Scan for the cell matching the given text and deliver its [X, Y] coordinate at center. 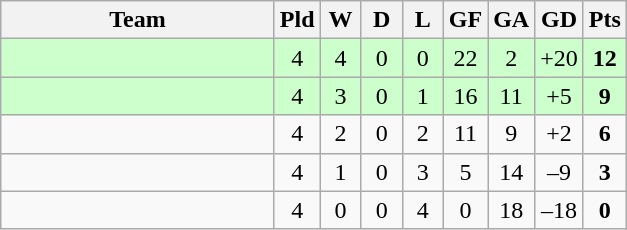
GF [465, 20]
–9 [560, 172]
Pts [604, 20]
D [382, 20]
+2 [560, 134]
W [340, 20]
14 [512, 172]
12 [604, 58]
+5 [560, 96]
+20 [560, 58]
6 [604, 134]
22 [465, 58]
Pld [297, 20]
18 [512, 210]
GA [512, 20]
–18 [560, 210]
L [422, 20]
16 [465, 96]
5 [465, 172]
Team [138, 20]
GD [560, 20]
